Locate the cell with the specified text and output its (x, y) center coordinate. 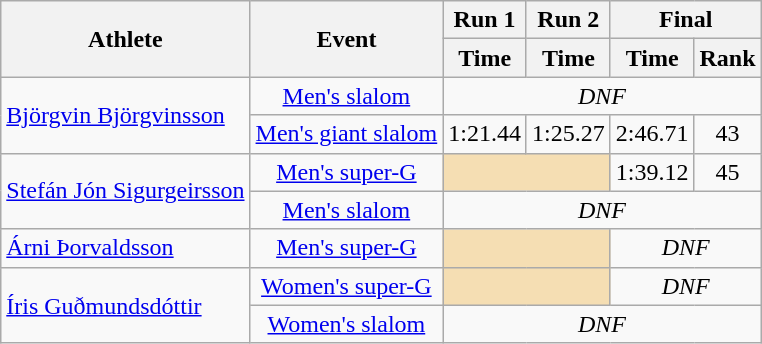
Event (346, 39)
Stefán Jón Sigurgeirsson (126, 191)
Men's giant slalom (346, 134)
45 (728, 172)
2:46.71 (652, 134)
1:39.12 (652, 172)
Women's slalom (346, 324)
Rank (728, 58)
Final (686, 20)
Athlete (126, 39)
Run 2 (568, 20)
Run 1 (485, 20)
1:21.44 (485, 134)
Árni Þorvaldsson (126, 248)
Women's super-G (346, 286)
43 (728, 134)
Íris Guðmundsdóttir (126, 305)
Björgvin Björgvinsson (126, 115)
1:25.27 (568, 134)
